Output the (X, Y) coordinate of the center of the cell containing the given text.  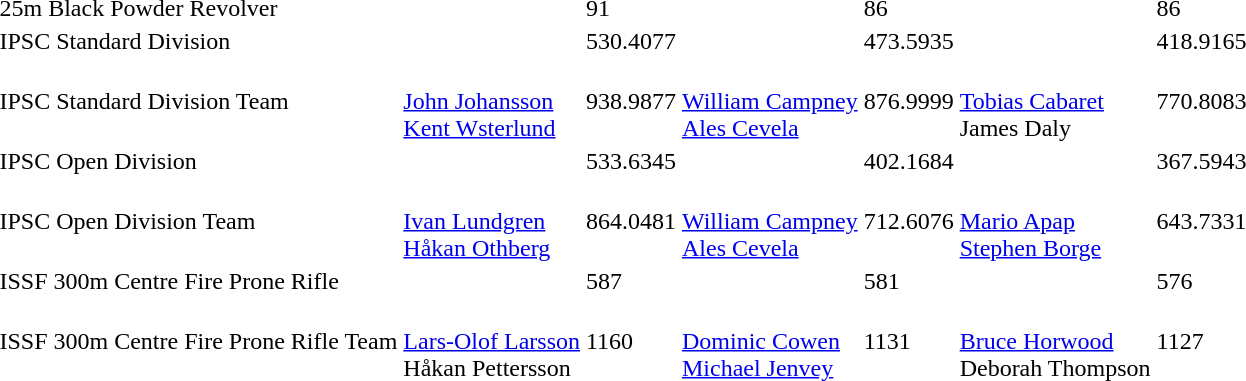
938.9877 (630, 101)
587 (630, 281)
876.9999 (908, 101)
Ivan LundgrenHåkan Othberg (492, 221)
John JohanssonKent Wsterlund (492, 101)
712.6076 (908, 221)
473.5935 (908, 41)
581 (908, 281)
Mario ApapStephen Borge (1055, 221)
533.6345 (630, 161)
864.0481 (630, 221)
402.1684 (908, 161)
530.4077 (630, 41)
Tobias CabaretJames Daly (1055, 101)
